Search for the cell housing the specified text and yield its [x, y] center coordinate. 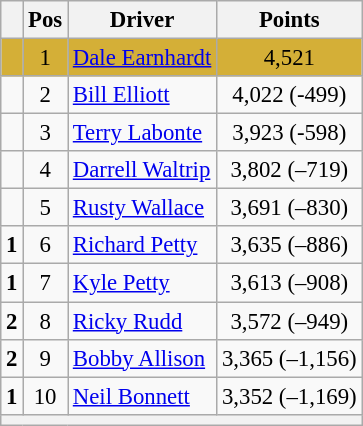
Darrell Waltrip [142, 170]
4 [46, 170]
3,923 (-598) [290, 133]
Kyle Petty [142, 283]
Bobby Allison [142, 358]
3,802 (–719) [290, 170]
Pos [46, 20]
Dale Earnhardt [142, 58]
3 [46, 133]
5 [46, 208]
4,022 (-499) [290, 95]
3,635 (–886) [290, 245]
3,352 (–1,169) [290, 396]
3,572 (–949) [290, 321]
3,691 (–830) [290, 208]
Neil Bonnett [142, 396]
Richard Petty [142, 245]
3,365 (–1,156) [290, 358]
Points [290, 20]
9 [46, 358]
Terry Labonte [142, 133]
7 [46, 283]
8 [46, 321]
3,613 (–908) [290, 283]
Rusty Wallace [142, 208]
4,521 [290, 58]
Ricky Rudd [142, 321]
6 [46, 245]
Driver [142, 20]
10 [46, 396]
Bill Elliott [142, 95]
